Output the (X, Y) coordinate of the center of the cell containing the given text.  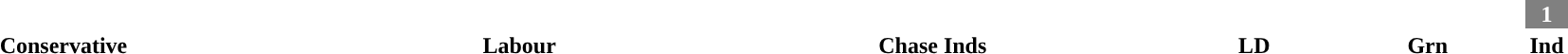
3 (933, 14)
8 (519, 14)
1 (1546, 14)
